From the cell containing the given text, extract its center point as [X, Y] coordinate. 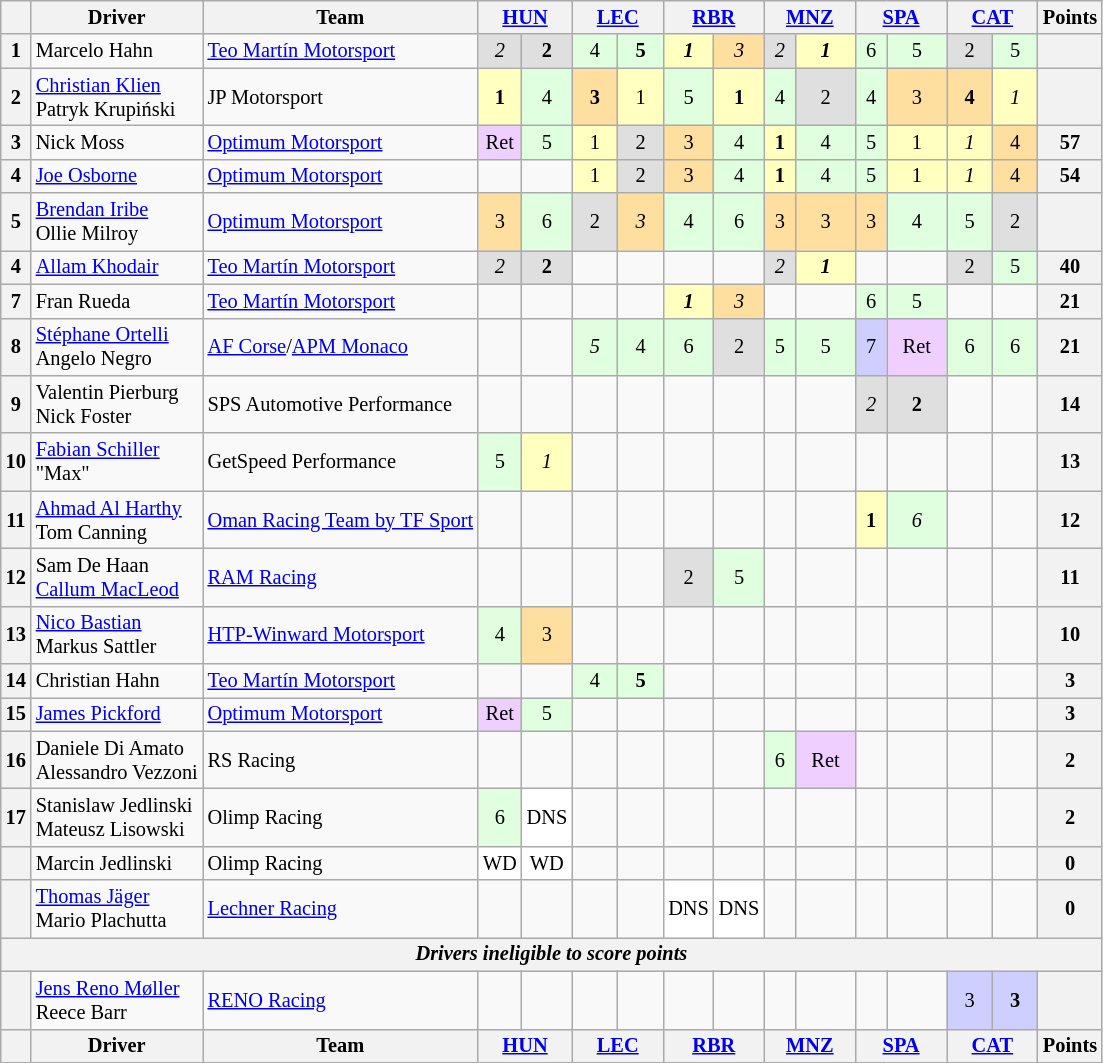
Valentin Pierburg Nick Foster [117, 404]
54 [1070, 176]
RAM Racing [340, 577]
JP Motorsport [340, 97]
Stanislaw Jedlinski Mateusz Lisowski [117, 817]
9 [16, 404]
RS Racing [340, 760]
Nick Moss [117, 142]
57 [1070, 142]
SPS Automotive Performance [340, 404]
Christian Klien Patryk Krupiński [117, 97]
Thomas Jäger Mario Plachutta [117, 909]
Nico Bastian Markus Sattler [117, 635]
HTP-Winward Motorsport [340, 635]
40 [1070, 267]
15 [16, 714]
Drivers ineligible to score points [552, 954]
Brendan Iribe Ollie Milroy [117, 222]
16 [16, 760]
8 [16, 347]
Fabian Schiller "Max" [117, 462]
Stéphane Ortelli Angelo Negro [117, 347]
RENO Racing [340, 1000]
Fran Rueda [117, 301]
Lechner Racing [340, 909]
Sam De Haan Callum MacLeod [117, 577]
GetSpeed Performance [340, 462]
Marcelo Hahn [117, 51]
Allam Khodair [117, 267]
Christian Hahn [117, 681]
AF Corse/APM Monaco [340, 347]
Jens Reno Møller Reece Barr [117, 1000]
17 [16, 817]
Oman Racing Team by TF Sport [340, 520]
Ahmad Al Harthy Tom Canning [117, 520]
Daniele Di Amato Alessandro Vezzoni [117, 760]
Marcin Jedlinski [117, 863]
James Pickford [117, 714]
Joe Osborne [117, 176]
